Find where the given text appears and provide that cell's center as [X, Y] coordinate. 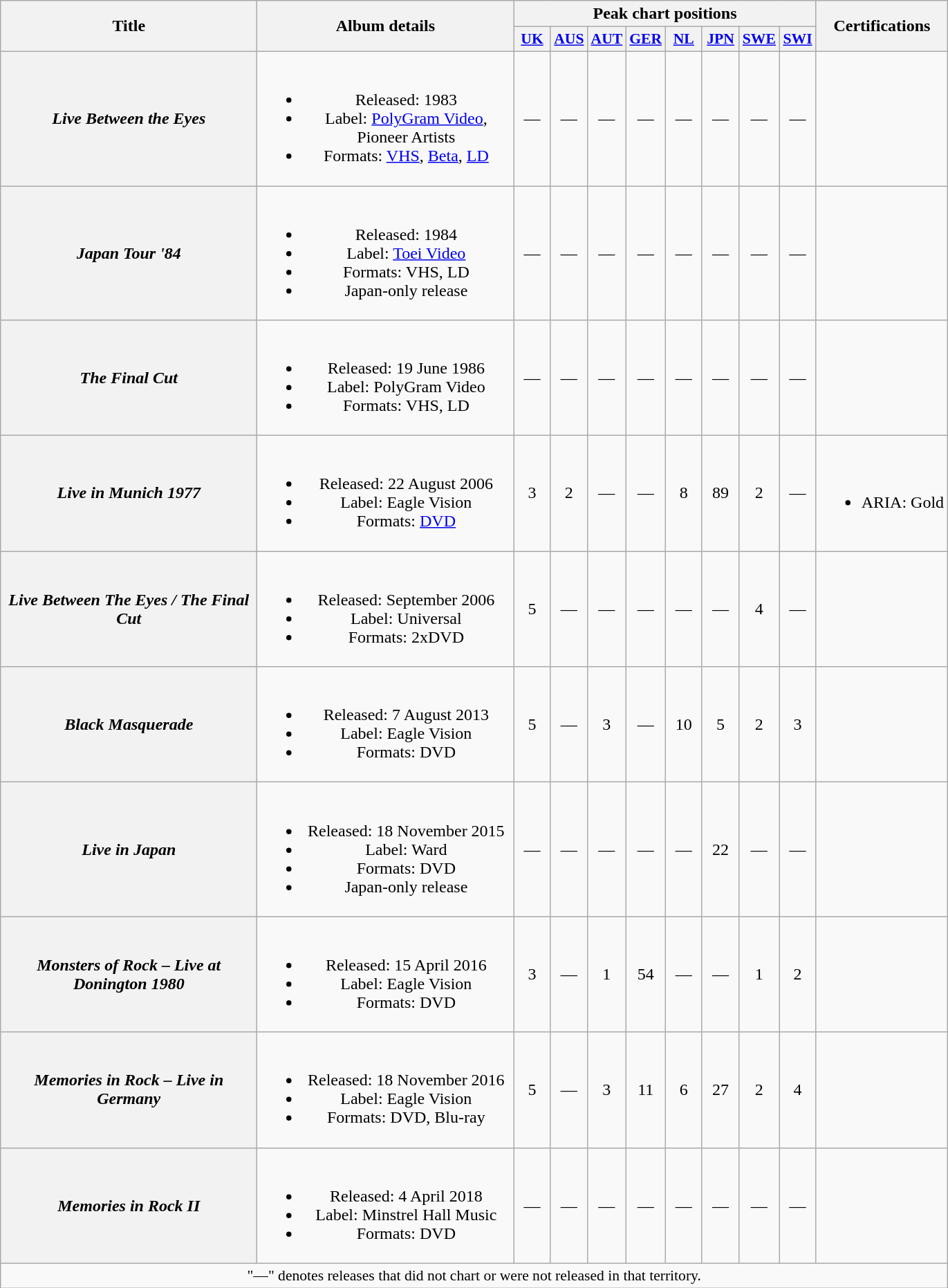
Live Between The Eyes / The Final Cut [129, 609]
GER [646, 39]
Memories in Rock II [129, 1205]
Released: September 2006Label: UniversalFormats: 2xDVD [386, 609]
Released: 4 April 2018Label: Minstrel Hall MusicFormats: DVD [386, 1205]
Released: 15 April 2016Label: Eagle VisionFormats: DVD [386, 974]
UK [532, 39]
54 [646, 974]
Peak chart positions [665, 14]
JPN [721, 39]
Live in Munich 1977 [129, 494]
The Final Cut [129, 378]
22 [721, 849]
ARIA: Gold [882, 494]
Released: 18 November 2016Label: Eagle VisionFormats: DVD, Blu-ray [386, 1090]
Live Between the Eyes [129, 118]
"—" denotes releases that did not chart or were not released in that territory. [474, 1276]
SWE [759, 39]
Certifications [882, 26]
89 [721, 494]
Album details [386, 26]
6 [683, 1090]
8 [683, 494]
Black Masquerade [129, 725]
Released: 1983Label: PolyGram Video, Pioneer ArtistsFormats: VHS, Beta, LD [386, 118]
Released: 22 August 2006Label: Eagle VisionFormats: DVD [386, 494]
Released: 7 August 2013Label: Eagle VisionFormats: DVD [386, 725]
NL [683, 39]
Released: 1984Label: Toei VideoFormats: VHS, LDJapan-only release [386, 252]
10 [683, 725]
Monsters of Rock – Live at Donington 1980 [129, 974]
Live in Japan [129, 849]
27 [721, 1090]
Japan Tour '84 [129, 252]
SWI [798, 39]
AUS [568, 39]
Released: 18 November 2015Label: WardFormats: DVDJapan-only release [386, 849]
Released: 19 June 1986Label: PolyGram VideoFormats: VHS, LD [386, 378]
11 [646, 1090]
AUT [607, 39]
Title [129, 26]
Memories in Rock – Live in Germany [129, 1090]
